Detect which cell encompasses the target text, then output its [X, Y] center coordinate. 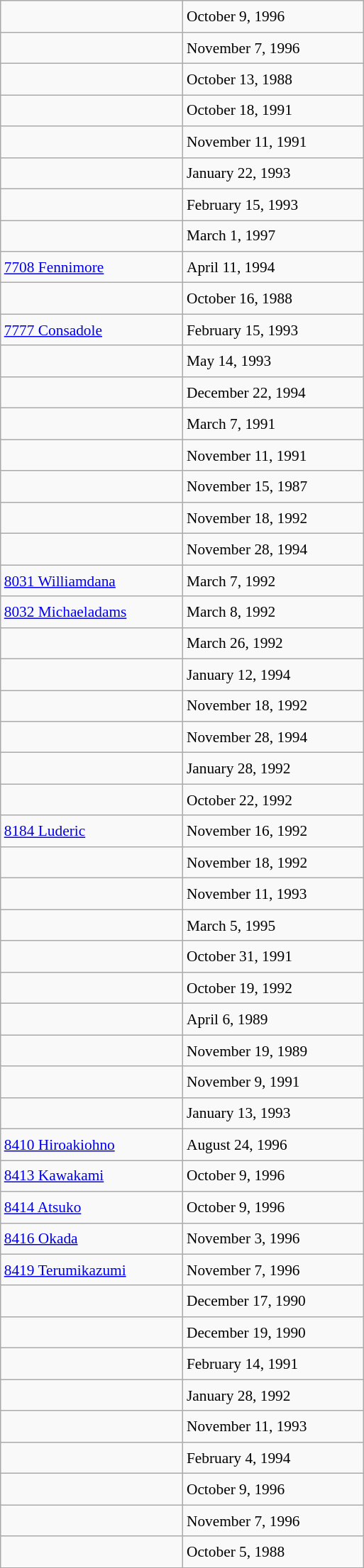
March 5, 1995 [273, 925]
January 22, 1993 [273, 173]
April 11, 1994 [273, 267]
October 19, 1992 [273, 987]
October 18, 1991 [273, 111]
8413 Kawakami [92, 1176]
March 7, 1991 [273, 424]
February 4, 1994 [273, 1457]
March 8, 1992 [273, 612]
December 19, 1990 [273, 1333]
November 9, 1991 [273, 1082]
November 3, 1996 [273, 1238]
April 6, 1989 [273, 1019]
8031 Williamdana [92, 581]
October 13, 1988 [273, 79]
8419 Terumikazumi [92, 1270]
December 22, 1994 [273, 393]
November 15, 1987 [273, 486]
February 14, 1991 [273, 1364]
January 12, 1994 [273, 674]
8032 Michaeladams [92, 612]
January 13, 1993 [273, 1113]
October 16, 1988 [273, 298]
8416 Okada [92, 1238]
October 5, 1988 [273, 1552]
November 19, 1989 [273, 1051]
November 16, 1992 [273, 831]
August 24, 1996 [273, 1144]
8414 Atsuko [92, 1207]
October 22, 1992 [273, 800]
March 26, 1992 [273, 643]
March 7, 1992 [273, 581]
December 17, 1990 [273, 1301]
October 31, 1991 [273, 956]
May 14, 1993 [273, 361]
8410 Hiroakiohno [92, 1144]
8184 Luderic [92, 831]
7777 Consadole [92, 330]
March 1, 1997 [273, 236]
7708 Fennimore [92, 267]
